Extract the [x, y] coordinate from the center of the cell holding the provided text.  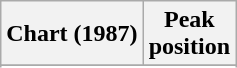
Chart (1987) [72, 34]
Peakposition [189, 34]
